Provide the [X, Y] coordinate of the cell's center where the given text is located.  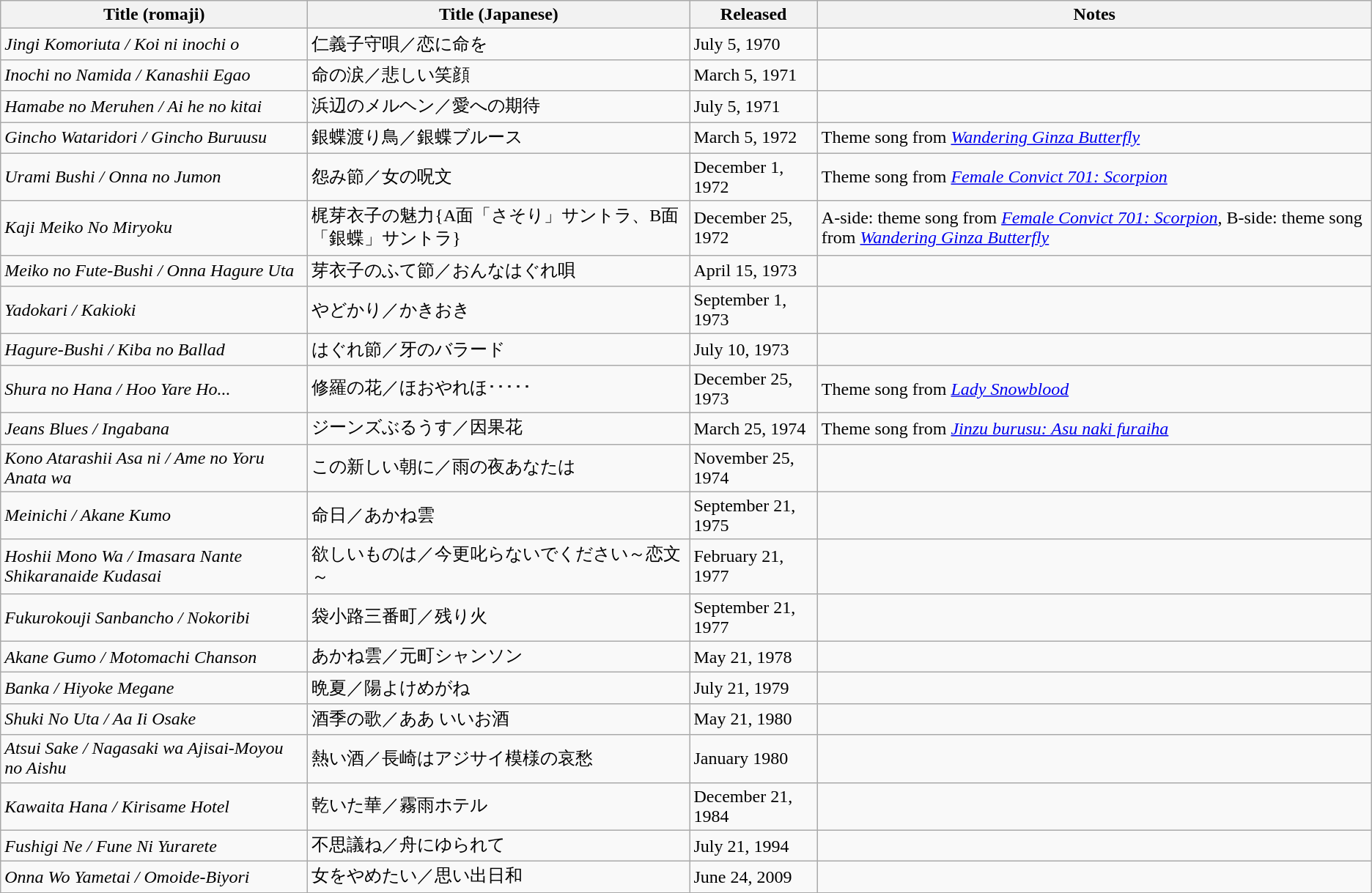
February 21, 1977 [753, 566]
女をやめたい／思い出日和 [498, 878]
Yadokari / Kakioki [154, 311]
Theme song from Jinzu burusu: Asu naki furaiha [1094, 428]
Theme song from Wandering Ginza Butterfly [1094, 138]
銀蝶渡り鳥／銀蝶ブルース [498, 138]
May 21, 1978 [753, 656]
Akane Gumo / Motomachi Chanson [154, 656]
Hagure-Bushi / Kiba no Ballad [154, 350]
仁義子守唄／恋に命を [498, 44]
Shuki No Uta / Aa Ii Osake [154, 719]
Notes [1094, 15]
熱い酒／長崎はアジサイ模様の哀愁 [498, 759]
April 15, 1973 [753, 271]
Jeans Blues / Ingabana [154, 428]
July 10, 1973 [753, 350]
Title (romaji) [154, 15]
Released [753, 15]
不思議ね／舟にゆられて [498, 845]
修羅の花／ほおやれほ･････ [498, 388]
ジーンズぶるうす／因果花 [498, 428]
やどかり／かきおき [498, 311]
Kawaita Hana / Kirisame Hotel [154, 806]
Banka / Hiyoke Megane [154, 689]
December 21, 1984 [753, 806]
Shura no Hana / Hoo Yare Ho... [154, 388]
欲しいものは／今更叱らないでください～恋文～ [498, 566]
この新しい朝に／雨の夜あなたは [498, 467]
はぐれ節／牙のバラード [498, 350]
Gincho Wataridori / Gincho Buruusu [154, 138]
A-side: theme song from Female Convict 701: Scorpion, B-side: theme song from Wandering Ginza Butterfly [1094, 228]
Theme song from Lady Snowblood [1094, 388]
袋小路三番町／残り火 [498, 617]
梶芽衣子の魅力{A面「さそり」サントラ、B面「銀蝶」サントラ} [498, 228]
May 21, 1980 [753, 719]
Jingi Komoriuta / Koi ni inochi o [154, 44]
晩夏／陽よけめがね [498, 689]
Kono Atarashii Asa ni / Ame no Yoru Anata wa [154, 467]
Fushigi Ne / Fune Ni Yurarete [154, 845]
March 25, 1974 [753, 428]
December 25, 1972 [753, 228]
Title (Japanese) [498, 15]
Urami Bushi / Onna no Jumon [154, 177]
January 1980 [753, 759]
Kaji Meiko No Miryoku [154, 228]
Fukurokouji Sanbancho / Nokoribi [154, 617]
Atsui Sake / Nagasaki wa Ajisai-Moyou no Aishu [154, 759]
命日／あかね雲 [498, 516]
怨み節／女の呪文 [498, 177]
September 21, 1975 [753, 516]
Inochi no Namida / Kanashii Egao [154, 75]
Theme song from Female Convict 701: Scorpion [1094, 177]
命の涙／悲しい笑顔 [498, 75]
December 25, 1973 [753, 388]
Hoshii Mono Wa / Imasara Nante Shikaranaide Kudasai [154, 566]
September 21, 1977 [753, 617]
March 5, 1972 [753, 138]
芽衣子のふて節／おんなはぐれ唄 [498, 271]
March 5, 1971 [753, 75]
November 25, 1974 [753, 467]
Hamabe no Meruhen / Ai he no kitai [154, 107]
酒季の歌／ああ いいお酒 [498, 719]
Onna Wo Yametai / Omoide-Biyori [154, 878]
September 1, 1973 [753, 311]
July 5, 1971 [753, 107]
浜辺のメルヘン／愛への期待 [498, 107]
July 21, 1994 [753, 845]
June 24, 2009 [753, 878]
July 21, 1979 [753, 689]
July 5, 1970 [753, 44]
乾いた華／霧雨ホテル [498, 806]
Meiko no Fute-Bushi / Onna Hagure Uta [154, 271]
Meinichi / Akane Kumo [154, 516]
あかね雲／元町シャンソン [498, 656]
December 1, 1972 [753, 177]
